Locate the cell with the specified text and output its [x, y] center coordinate. 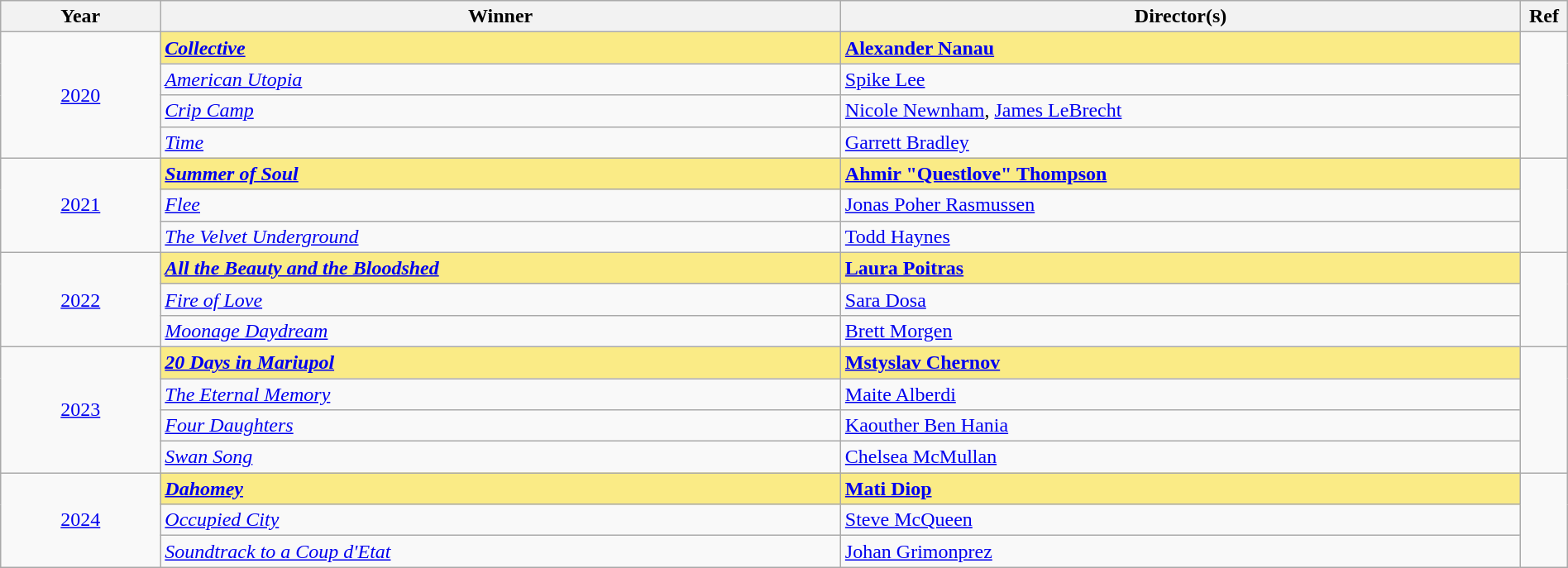
Brett Morgen [1180, 331]
Occupied City [500, 520]
Flee [500, 205]
20 Days in Mariupol [500, 362]
Fire of Love [500, 299]
Crip Camp [500, 111]
Maite Alberdi [1180, 394]
Kaouther Ben Hania [1180, 426]
2023 [81, 409]
Alexander Nanau [1180, 48]
Collective [500, 48]
Winner [500, 17]
Ahmir "Questlove" Thompson [1180, 174]
Mati Diop [1180, 489]
Soundtrack to a Coup d'Etat [500, 551]
Dahomey [500, 489]
Laura Poitras [1180, 268]
American Utopia [500, 79]
2020 [81, 95]
Summer of Soul [500, 174]
Spike Lee [1180, 79]
Nicole Newnham, James LeBrecht [1180, 111]
Mstyslav Chernov [1180, 362]
The Velvet Underground [500, 236]
Jonas Poher Rasmussen [1180, 205]
Ref [1544, 17]
Johan Grimonprez [1180, 551]
The Eternal Memory [500, 394]
All the Beauty and the Bloodshed [500, 268]
Time [500, 142]
Director(s) [1180, 17]
2024 [81, 520]
2022 [81, 299]
Moonage Daydream [500, 331]
2021 [81, 205]
Sara Dosa [1180, 299]
Garrett Bradley [1180, 142]
Todd Haynes [1180, 236]
Four Daughters [500, 426]
Chelsea McMullan [1180, 457]
Swan Song [500, 457]
Steve McQueen [1180, 520]
Year [81, 17]
